Identify which cell holds the provided text, then report its (X, Y) central coordinate. 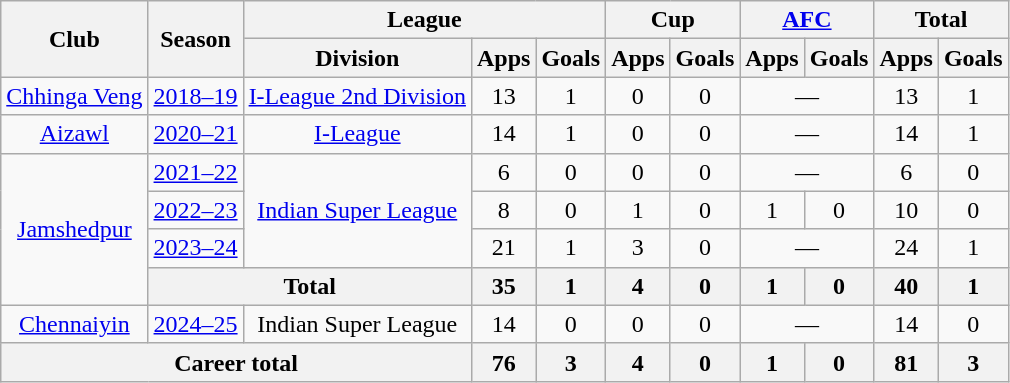
40 (906, 286)
2020–21 (196, 134)
Chennaiyin (74, 324)
I-League 2nd Division (357, 96)
AFC (807, 20)
Season (196, 39)
Club (74, 39)
24 (906, 248)
League (424, 20)
2024–25 (196, 324)
76 (503, 362)
21 (503, 248)
2021–22 (196, 172)
I-League (357, 134)
2022–23 (196, 210)
Career total (236, 362)
Aizawl (74, 134)
81 (906, 362)
Jamshedpur (74, 229)
Chhinga Veng (74, 96)
Cup (673, 20)
Division (357, 58)
35 (503, 286)
8 (503, 210)
2018–19 (196, 96)
10 (906, 210)
2023–24 (196, 248)
